From the cell containing the given text, extract its center point as [X, Y] coordinate. 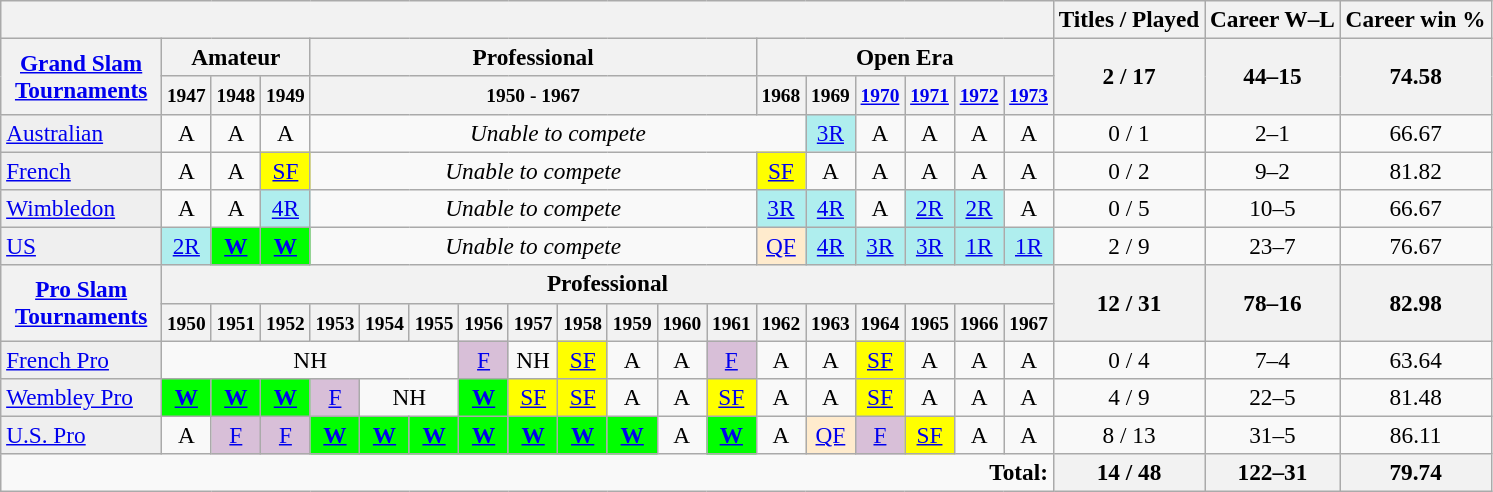
86.11 [1416, 435]
1953 [335, 322]
1969 [831, 95]
1950 - 1967 [533, 95]
81.48 [1416, 397]
122–31 [1273, 473]
1960 [682, 322]
1961 [732, 322]
74.58 [1416, 76]
10–5 [1273, 208]
1972 [979, 95]
1968 [781, 95]
78–16 [1273, 303]
1950 [187, 322]
0 / 1 [1128, 133]
1958 [583, 322]
44–15 [1273, 76]
7–4 [1273, 359]
Wimbledon [82, 208]
1955 [434, 322]
1954 [385, 322]
4 / 9 [1128, 397]
US [82, 246]
1971 [930, 95]
1966 [979, 322]
1965 [930, 322]
U.S. Pro [82, 435]
8 / 13 [1128, 435]
31–5 [1273, 435]
Career W–L [1273, 19]
Titles / Played [1128, 19]
2 / 9 [1128, 246]
1948 [236, 95]
0 / 4 [1128, 359]
81.82 [1416, 170]
1952 [286, 322]
1964 [880, 322]
9–2 [1273, 170]
1970 [880, 95]
0 / 2 [1128, 170]
Total: [528, 473]
2 / 17 [1128, 76]
82.98 [1416, 303]
Amateur [236, 57]
12 / 31 [1128, 303]
22–5 [1273, 397]
79.74 [1416, 473]
76.67 [1416, 246]
Open Era [904, 57]
23–7 [1273, 246]
Pro Slam Tournaments [82, 303]
1973 [1029, 95]
1967 [1029, 322]
1959 [632, 322]
0 / 5 [1128, 208]
1963 [831, 322]
1962 [781, 322]
14 / 48 [1128, 473]
63.64 [1416, 359]
1951 [236, 322]
1949 [286, 95]
Wembley Pro [82, 397]
1956 [484, 322]
Grand Slam Tournaments [82, 76]
Career win % [1416, 19]
1957 [533, 322]
1947 [187, 95]
French [82, 170]
2–1 [1273, 133]
Australian [82, 133]
French Pro [82, 359]
